Return the [x, y] coordinate for the center point of the cell that contains the specified text.  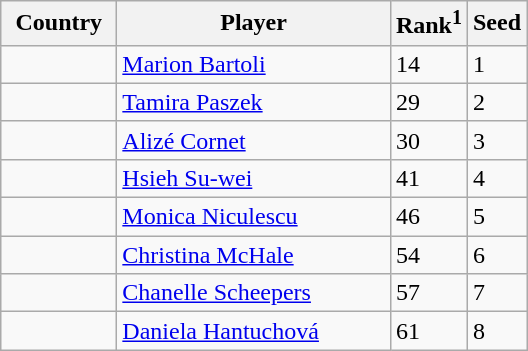
46 [428, 217]
Christina McHale [254, 255]
4 [496, 178]
30 [428, 140]
Chanelle Scheepers [254, 293]
54 [428, 255]
Hsieh Su-wei [254, 178]
Rank1 [428, 24]
1 [496, 64]
29 [428, 102]
14 [428, 64]
5 [496, 217]
Seed [496, 24]
3 [496, 140]
57 [428, 293]
Tamira Paszek [254, 102]
Monica Niculescu [254, 217]
8 [496, 331]
Daniela Hantuchová [254, 331]
Marion Bartoli [254, 64]
7 [496, 293]
6 [496, 255]
Alizé Cornet [254, 140]
2 [496, 102]
Country [59, 24]
Player [254, 24]
41 [428, 178]
61 [428, 331]
